Capture the cell that displays the provided text and extract its [x, y] central coordinate. 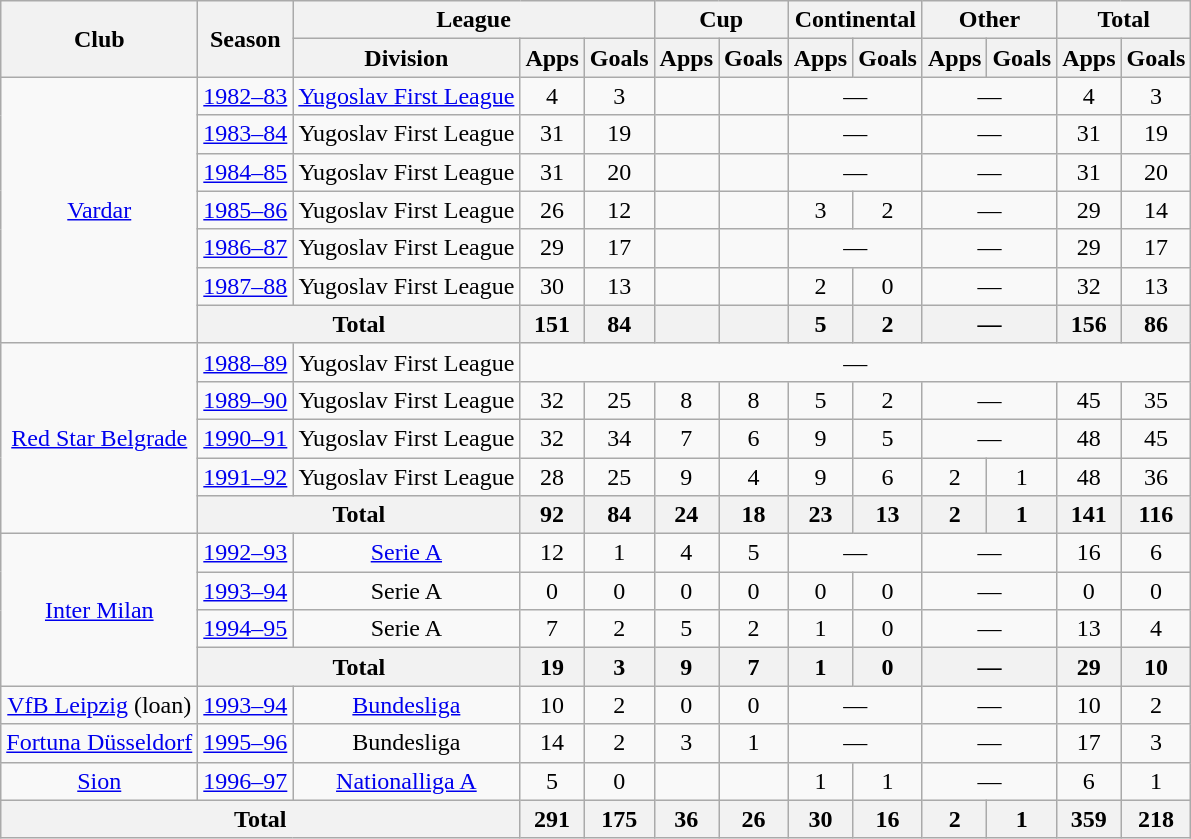
92 [552, 515]
Division [406, 58]
League [474, 20]
Continental [855, 20]
28 [552, 477]
Nationalliga A [406, 781]
1983–84 [246, 134]
291 [552, 819]
Fortuna Düsseldorf [100, 743]
Season [246, 39]
Other [989, 20]
1996–97 [246, 781]
1985–86 [246, 210]
Vardar [100, 210]
1995–96 [246, 743]
Club [100, 39]
1986–87 [246, 248]
86 [1156, 324]
35 [1156, 400]
1987–88 [246, 286]
1988–89 [246, 362]
Cup [721, 20]
1991–92 [246, 477]
218 [1156, 819]
116 [1156, 515]
1994–95 [246, 629]
18 [753, 515]
VfB Leipzig (loan) [100, 705]
141 [1089, 515]
1984–85 [246, 172]
1982–83 [246, 96]
359 [1089, 819]
1989–90 [246, 400]
1992–93 [246, 553]
23 [820, 515]
24 [686, 515]
34 [619, 438]
Red Star Belgrade [100, 438]
Sion [100, 781]
151 [552, 324]
Inter Milan [100, 610]
1990–91 [246, 438]
156 [1089, 324]
175 [619, 819]
